Detect which cell encompasses the target text, then output its [x, y] center coordinate. 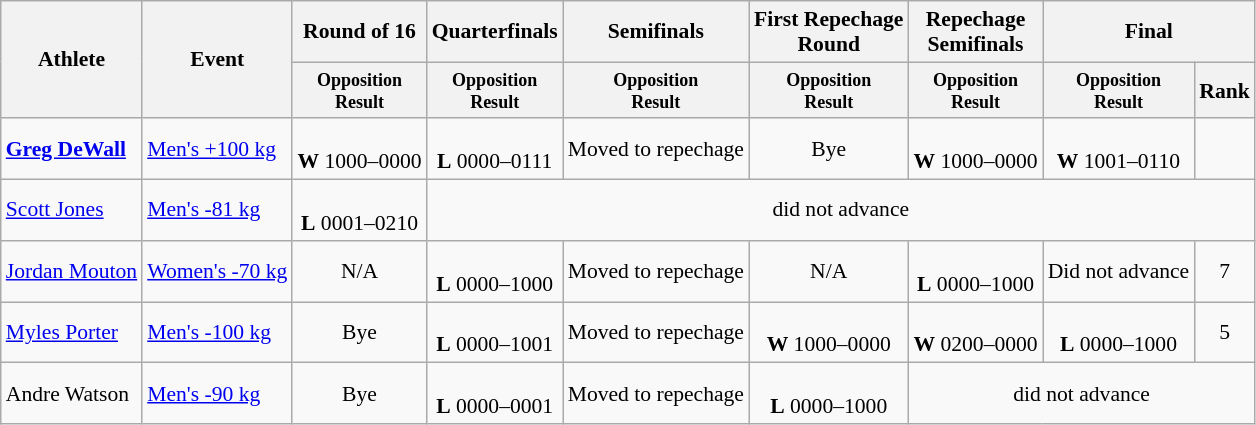
W 1001–0110 [1119, 150]
Semifinals [656, 32]
Athlete [72, 60]
Men's -81 kg [217, 210]
Myles Porter [72, 332]
7 [1224, 272]
Scott Jones [72, 210]
Rank [1224, 90]
L 0000–0001 [495, 394]
Round of 16 [359, 32]
Men's -100 kg [217, 332]
First Repechage Round [828, 32]
L 0000–0111 [495, 150]
Women's -70 kg [217, 272]
W 0200–0000 [975, 332]
Event [217, 60]
5 [1224, 332]
Men's -90 kg [217, 394]
Greg DeWall [72, 150]
Men's +100 kg [217, 150]
Did not advance [1119, 272]
Final [1149, 32]
Repechage Semifinals [975, 32]
L 0001–0210 [359, 210]
L 0000–1001 [495, 332]
Jordan Mouton [72, 272]
Andre Watson [72, 394]
Quarterfinals [495, 32]
